Provide the [x, y] coordinate of the cell's center where the given text is located.  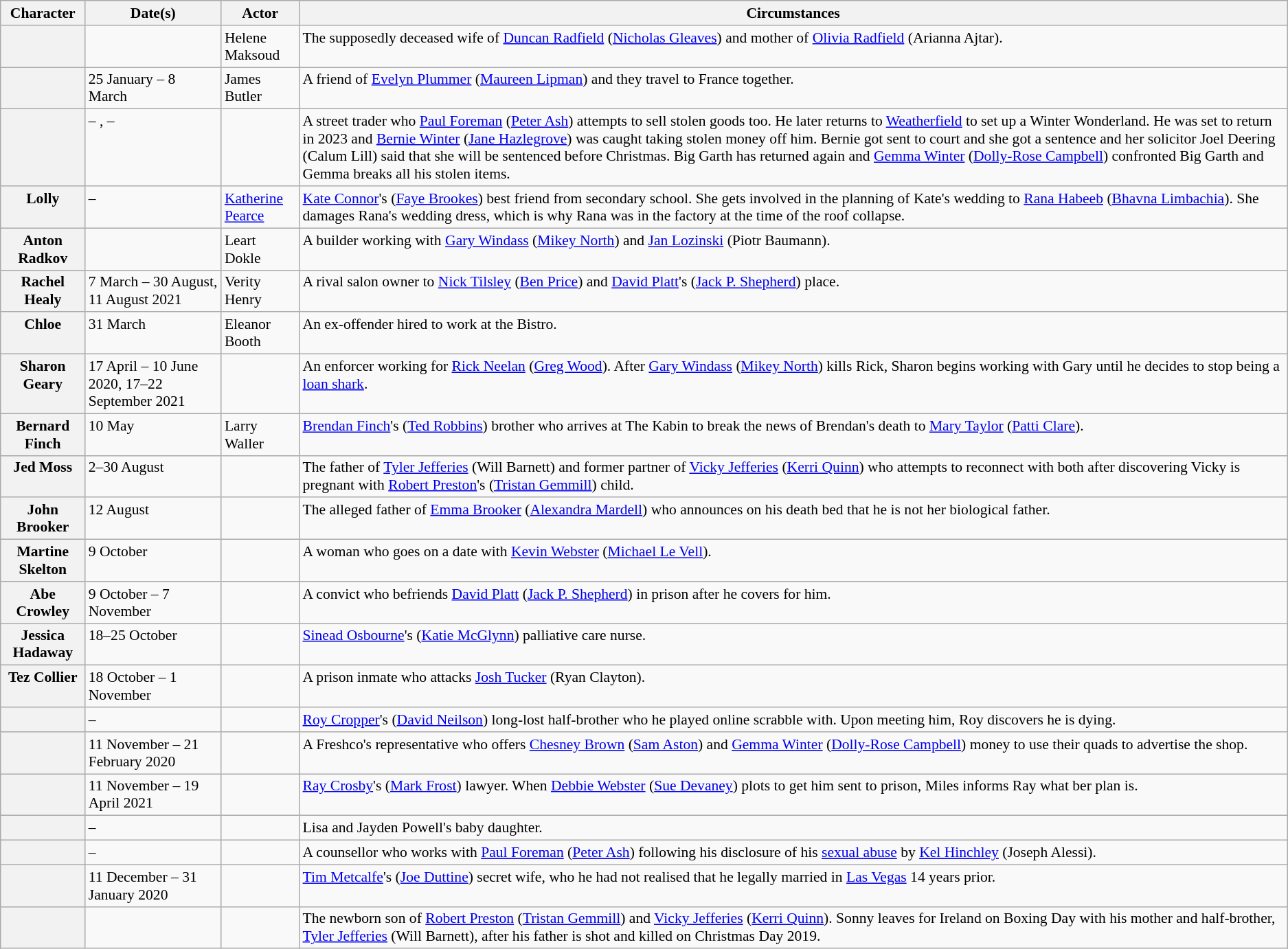
9 October – 7 November [153, 603]
11 November – 19 April 2021 [153, 795]
2–30 August [153, 477]
John Brooker [43, 519]
Jessica Hadaway [43, 644]
Leart Dokle [260, 249]
31 March [153, 334]
Martine Skelton [43, 560]
An ex-offender hired to work at the Bistro. [793, 334]
A prison inmate who attacks Josh Tucker (Ryan Clayton). [793, 687]
Bernard Finch [43, 434]
7 March – 30 August, 11 August 2021 [153, 291]
18–25 October [153, 644]
A counsellor who works with Paul Foreman (Peter Ash) following his disclosure of his sexual abuse by Kel Hinchley (Joseph Alessi). [793, 853]
9 October [153, 560]
10 May [153, 434]
Helene Maksoud [260, 47]
James Butler [260, 88]
Rachel Healy [43, 291]
11 November – 21 February 2020 [153, 753]
17 April – 10 June 2020, 17–22 September 2021 [153, 385]
Character [43, 13]
The supposedly deceased wife of Duncan Radfield (Nicholas Gleaves) and mother of Olivia Radfield (Arianna Ajtar). [793, 47]
Verity Henry [260, 291]
Tim Metcalfe's (Joe Duttine) secret wife, who he had not realised that he legally married in Las Vegas 14 years prior. [793, 886]
18 October – 1 November [153, 687]
Chloe [43, 334]
Roy Cropper's (David Neilson) long-lost half-brother who he played online scrabble with. Upon meeting him, Roy discovers he is dying. [793, 720]
Jed Moss [43, 477]
Abe Crowley [43, 603]
Actor [260, 13]
A builder working with Gary Windass (Mikey North) and Jan Lozinski (Piotr Baumann). [793, 249]
A friend of Evelyn Plummer (Maureen Lipman) and they travel to France together. [793, 88]
Brendan Finch's (Ted Robbins) brother who arrives at The Kabin to break the news of Brendan's death to Mary Taylor (Patti Clare). [793, 434]
Sharon Geary [43, 385]
Lolly [43, 207]
– , – [153, 148]
Sinead Osbourne's (Katie McGlynn) palliative care nurse. [793, 644]
25 January – 8 March [153, 88]
Circumstances [793, 13]
Ray Crosby's (Mark Frost) lawyer. When Debbie Webster (Sue Devaney) plots to get him sent to prison, Miles informs Ray what ber plan is. [793, 795]
A rival salon owner to Nick Tilsley (Ben Price) and David Platt's (Jack P. Shepherd) place. [793, 291]
Date(s) [153, 13]
Tez Collier [43, 687]
Larry Waller [260, 434]
11 December – 31 January 2020 [153, 886]
A woman who goes on a date with Kevin Webster (Michael Le Vell). [793, 560]
12 August [153, 519]
A convict who befriends David Platt (Jack P. Shepherd) in prison after he covers for him. [793, 603]
Lisa and Jayden Powell's baby daughter. [793, 828]
Eleanor Booth [260, 334]
Anton Radkov [43, 249]
Katherine Pearce [260, 207]
The alleged father of Emma Brooker (Alexandra Mardell) who announces on his death bed that he is not her biological father. [793, 519]
